Pinpoint the cell where the given text exists, returning its [x, y] midpoint coordinate. 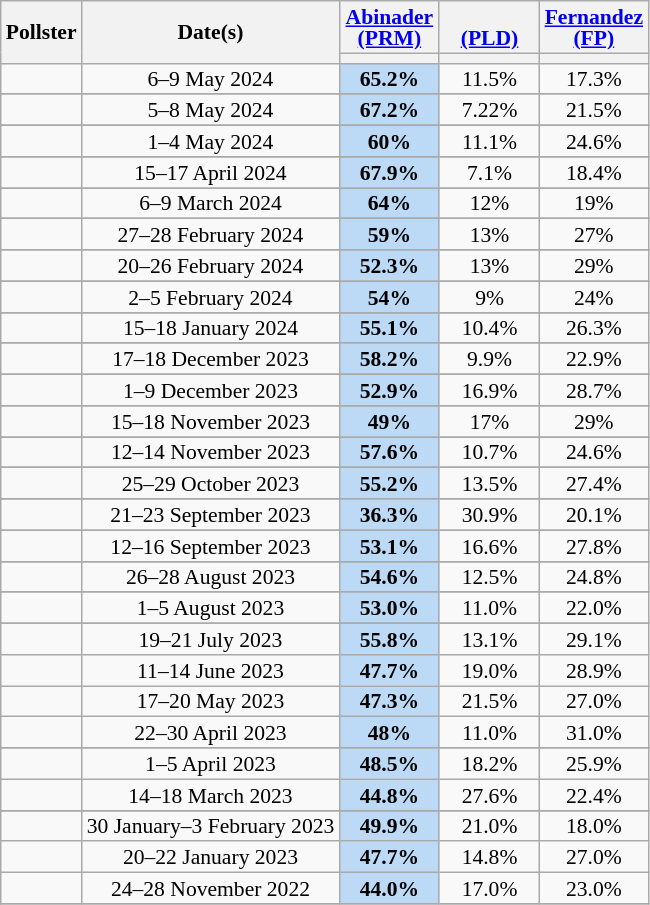
19.0% [489, 670]
14.8% [489, 858]
23.0% [594, 888]
26–28 August 2023 [211, 576]
12% [489, 204]
22.9% [594, 360]
30 January–3 February 2023 [211, 826]
49.9% [389, 826]
5–8 May 2024 [211, 110]
9% [489, 296]
30.9% [489, 514]
6–9 March 2024 [211, 204]
64% [389, 204]
10.7% [489, 452]
49% [389, 422]
60% [389, 142]
17–20 May 2023 [211, 702]
Date(s) [211, 32]
20–26 February 2024 [211, 266]
22.0% [594, 608]
55.8% [389, 640]
52.9% [389, 390]
18.0% [594, 826]
Pollster [42, 32]
12–16 September 2023 [211, 546]
2–5 February 2024 [211, 296]
11–14 June 2023 [211, 670]
27.8% [594, 546]
17.3% [594, 78]
55.1% [389, 328]
15–17 April 2024 [211, 172]
19% [594, 204]
20–22 January 2023 [211, 858]
24–28 November 2022 [211, 888]
53.0% [389, 608]
36.3% [389, 514]
31.0% [594, 732]
18.2% [489, 764]
15–18 January 2024 [211, 328]
27.6% [489, 794]
9.9% [489, 360]
57.6% [389, 452]
19–21 July 2023 [211, 640]
13.1% [489, 640]
18.4% [594, 172]
22.4% [594, 794]
11.1% [489, 142]
17.0% [489, 888]
55.2% [389, 484]
59% [389, 234]
27% [594, 234]
11.5% [489, 78]
1–4 May 2024 [211, 142]
12–14 November 2023 [211, 452]
17–18 December 2023 [211, 360]
24% [594, 296]
Abinader(PRM) [389, 27]
44.0% [389, 888]
15–18 November 2023 [211, 422]
52.3% [389, 266]
65.2% [389, 78]
16.6% [489, 546]
27–28 February 2024 [211, 234]
25–29 October 2023 [211, 484]
54% [389, 296]
24.8% [594, 576]
13.5% [489, 484]
21–23 September 2023 [211, 514]
21.0% [489, 826]
47.3% [389, 702]
16.9% [489, 390]
26.3% [594, 328]
48.5% [389, 764]
20.1% [594, 514]
1–5 August 2023 [211, 608]
44.8% [389, 794]
14–18 March 2023 [211, 794]
1–5 April 2023 [211, 764]
54.6% [389, 576]
28.7% [594, 390]
1–9 December 2023 [211, 390]
12.5% [489, 576]
58.2% [389, 360]
(PLD) [489, 27]
10.4% [489, 328]
7.1% [489, 172]
17% [489, 422]
48% [389, 732]
7.22% [489, 110]
53.1% [389, 546]
28.9% [594, 670]
25.9% [594, 764]
6–9 May 2024 [211, 78]
27.4% [594, 484]
67.9% [389, 172]
22–30 April 2023 [211, 732]
29.1% [594, 640]
67.2% [389, 110]
Fernandez(FP) [594, 27]
